Output the [X, Y] coordinate of the center of the cell containing the given text.  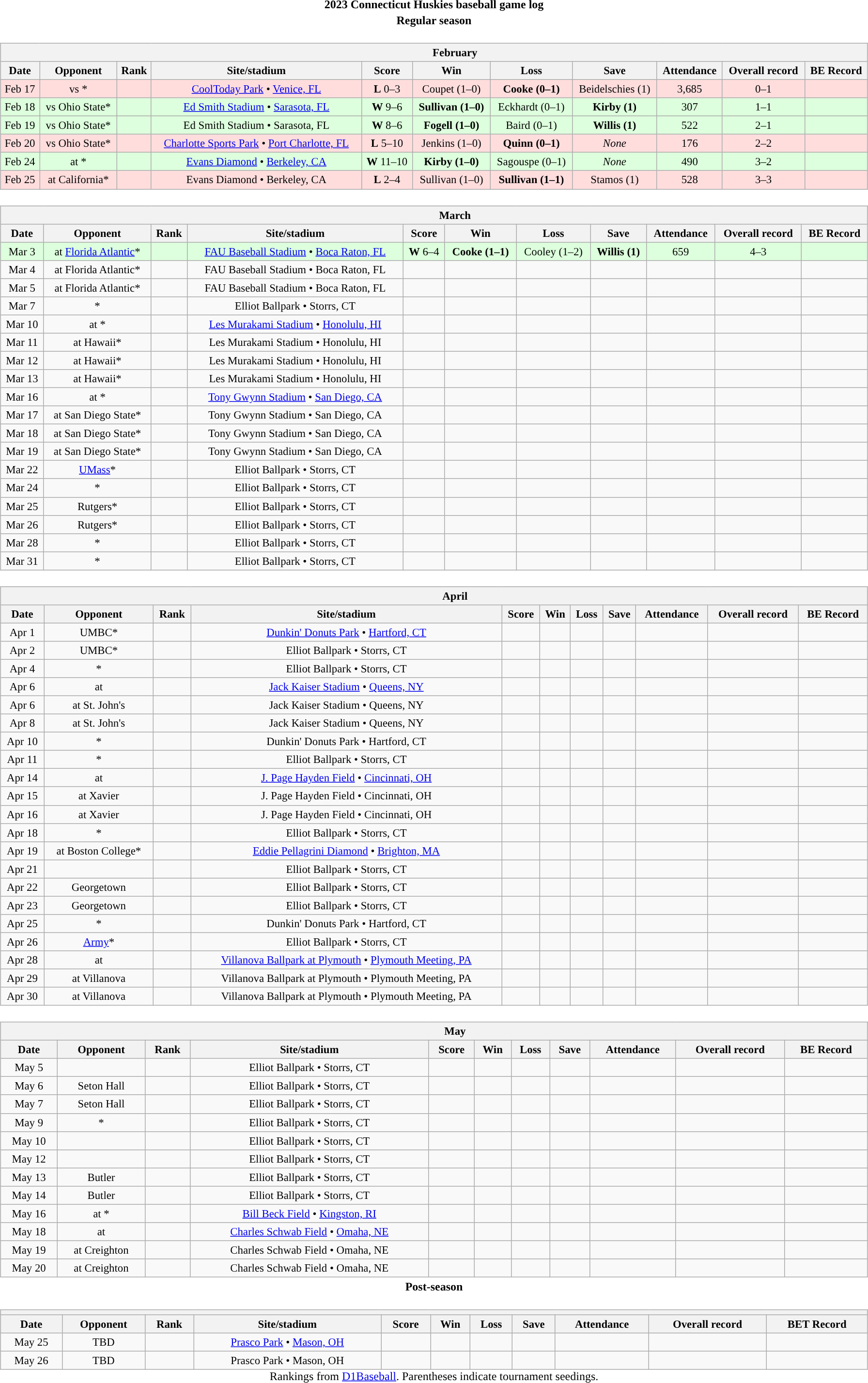
Cooke (1–1) [480, 251]
Mar 28 [22, 543]
3–2 [763, 162]
Bill Beck Field • Kingston, RI [309, 1213]
Eddie Pellagrini Diamond • Brighton, MA [346, 851]
May 14 [29, 1195]
Apr 29 [22, 978]
Jenkins (1–0) [451, 143]
307 [690, 107]
Charlotte Sports Park • Port Charlotte, FL [256, 143]
1–1 [763, 107]
528 [690, 180]
May 6 [29, 1086]
Mar 31 [22, 561]
May 7 [29, 1104]
Sullivan (1–1) [531, 180]
522 [690, 125]
Quinn (0–1) [531, 143]
L 0–3 [387, 89]
W 6–4 [424, 251]
Apr 22 [22, 887]
W 11–10 [387, 162]
UMass* [97, 470]
Apr 21 [22, 869]
Fogell (1–0) [451, 125]
May 18 [29, 1232]
Cooke (0–1) [531, 89]
April [434, 596]
Apr 19 [22, 851]
Mar 5 [22, 288]
Mar 17 [22, 415]
May 9 [29, 1122]
2–1 [763, 125]
W 9–6 [387, 107]
3,685 [690, 89]
BET Record [817, 1324]
Mar 12 [22, 360]
Mar 18 [22, 434]
Army* [99, 942]
May 19 [29, 1250]
Kirby (1–0) [451, 162]
Apr 30 [22, 996]
Coupet (1–0) [451, 89]
Apr 1 [22, 632]
Baird (0–1) [531, 125]
L 2–4 [387, 180]
Mar 4 [22, 269]
Apr 8 [22, 723]
Mar 7 [22, 306]
490 [690, 162]
0–1 [763, 89]
May [434, 1031]
May 5 [29, 1068]
Mar 10 [22, 324]
3–3 [763, 180]
Apr 28 [22, 960]
at Boston College* [99, 851]
Mar 3 [22, 251]
Apr 26 [22, 942]
659 [681, 251]
at California* [78, 180]
Mar 24 [22, 488]
CoolToday Park • Venice, FL [256, 89]
Feb 25 [20, 180]
Apr 11 [22, 760]
4–3 [759, 251]
Kirby (1) [615, 107]
Feb 18 [20, 107]
Mar 22 [22, 470]
Mar 19 [22, 451]
Mar 26 [22, 525]
February [434, 52]
Cooley (1–2) [553, 251]
Apr 14 [22, 778]
May 13 [29, 1177]
Feb 24 [20, 162]
Apr 2 [22, 651]
May 16 [29, 1213]
Apr 16 [22, 814]
W 8–6 [387, 125]
Apr 15 [22, 796]
Apr 25 [22, 924]
Apr 23 [22, 905]
May 12 [29, 1159]
May 10 [29, 1141]
Eckhardt (0–1) [531, 107]
Mar 11 [22, 342]
Apr 4 [22, 668]
Feb 20 [20, 143]
Mar 16 [22, 397]
May 26 [31, 1361]
Beidelschies (1) [615, 89]
vs * [78, 89]
Feb 17 [20, 89]
Feb 19 [20, 125]
May 20 [29, 1268]
2–2 [763, 143]
Stamos (1) [615, 180]
Sagouspe (0–1) [531, 162]
Apr 10 [22, 742]
May 25 [31, 1342]
Apr 18 [22, 833]
Mar 25 [22, 506]
L 5–10 [387, 143]
Mar 13 [22, 379]
March [434, 215]
176 [690, 143]
